Output the [X, Y] coordinate of the center of the cell containing the given text.  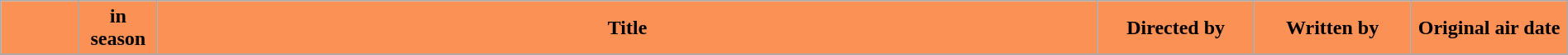
Directed by [1176, 28]
Original air date [1489, 28]
in season [117, 28]
Written by [1331, 28]
Title [627, 28]
